Scan for the cell matching the given text and deliver its [x, y] coordinate at center. 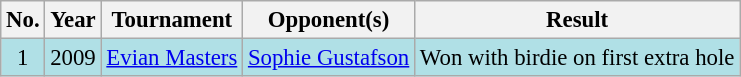
Evian Masters [172, 58]
Tournament [172, 20]
Won with birdie on first extra hole [578, 58]
Result [578, 20]
2009 [73, 58]
Opponent(s) [329, 20]
1 [23, 58]
Year [73, 20]
No. [23, 20]
Sophie Gustafson [329, 58]
